Output the [x, y] coordinate of the center of the cell containing the given text.  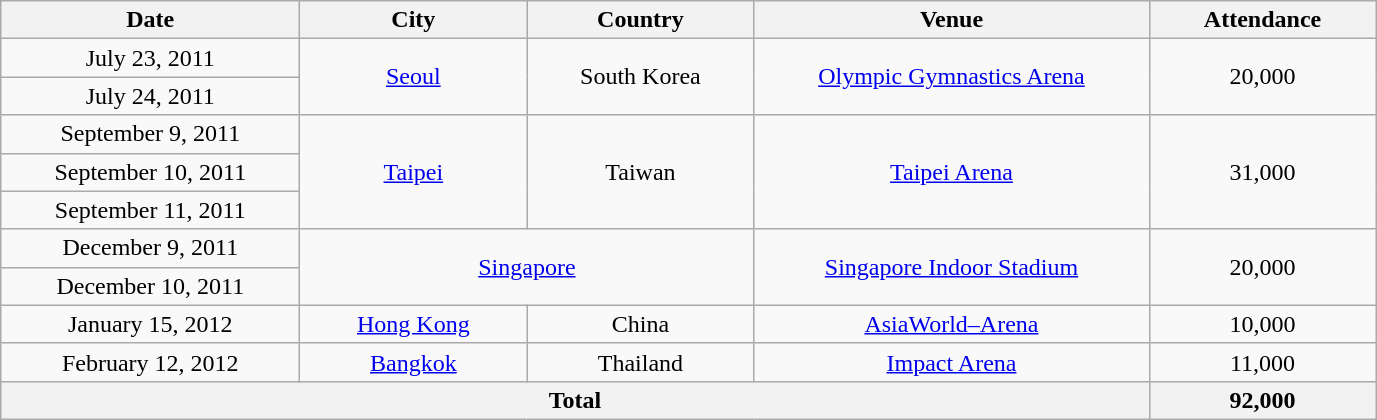
South Korea [640, 77]
Seoul [414, 77]
China [640, 324]
Impact Arena [952, 362]
Taipei Arena [952, 172]
July 24, 2011 [150, 96]
AsiaWorld–Arena [952, 324]
July 23, 2011 [150, 58]
City [414, 20]
December 10, 2011 [150, 286]
Singapore [527, 267]
September 9, 2011 [150, 134]
Thailand [640, 362]
February 12, 2012 [150, 362]
Taipei [414, 172]
September 11, 2011 [150, 210]
September 10, 2011 [150, 172]
Taiwan [640, 172]
Singapore Indoor Stadium [952, 267]
Venue [952, 20]
Total [575, 400]
December 9, 2011 [150, 248]
Date [150, 20]
92,000 [1262, 400]
Olympic Gymnastics Arena [952, 77]
Hong Kong [414, 324]
Attendance [1262, 20]
10,000 [1262, 324]
11,000 [1262, 362]
Bangkok [414, 362]
31,000 [1262, 172]
Country [640, 20]
January 15, 2012 [150, 324]
